Scan for the cell matching the given text and deliver its [X, Y] coordinate at center. 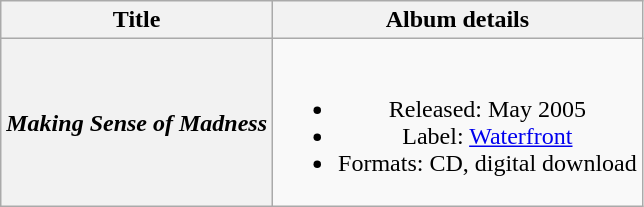
Album details [458, 20]
Making Sense of Madness [137, 122]
Title [137, 20]
Released: May 2005Label: WaterfrontFormats: CD, digital download [458, 122]
